Detect which cell encompasses the target text, then output its [X, Y] center coordinate. 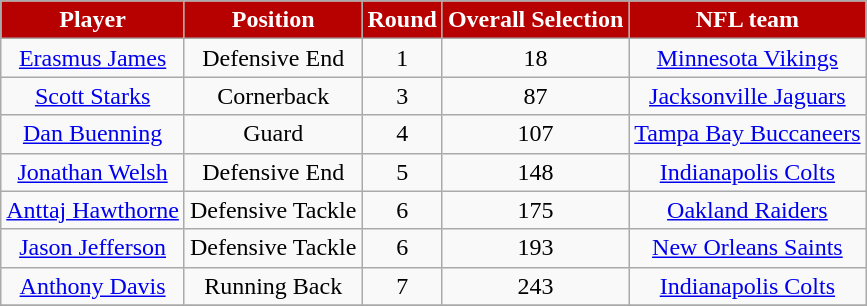
Jacksonville Jaguars [748, 96]
Anthony Davis [93, 286]
7 [402, 286]
175 [535, 210]
Dan Buenning [93, 134]
Position [273, 20]
Cornerback [273, 96]
107 [535, 134]
Player [93, 20]
Erasmus James [93, 58]
87 [535, 96]
Running Back [273, 286]
Tampa Bay Buccaneers [748, 134]
5 [402, 172]
1 [402, 58]
Guard [273, 134]
Scott Starks [93, 96]
Round [402, 20]
4 [402, 134]
193 [535, 248]
243 [535, 286]
Overall Selection [535, 20]
Jonathan Welsh [93, 172]
Oakland Raiders [748, 210]
NFL team [748, 20]
New Orleans Saints [748, 248]
148 [535, 172]
Jason Jefferson [93, 248]
18 [535, 58]
Anttaj Hawthorne [93, 210]
3 [402, 96]
Minnesota Vikings [748, 58]
